Locate the cell with the specified text and output its [X, Y] center coordinate. 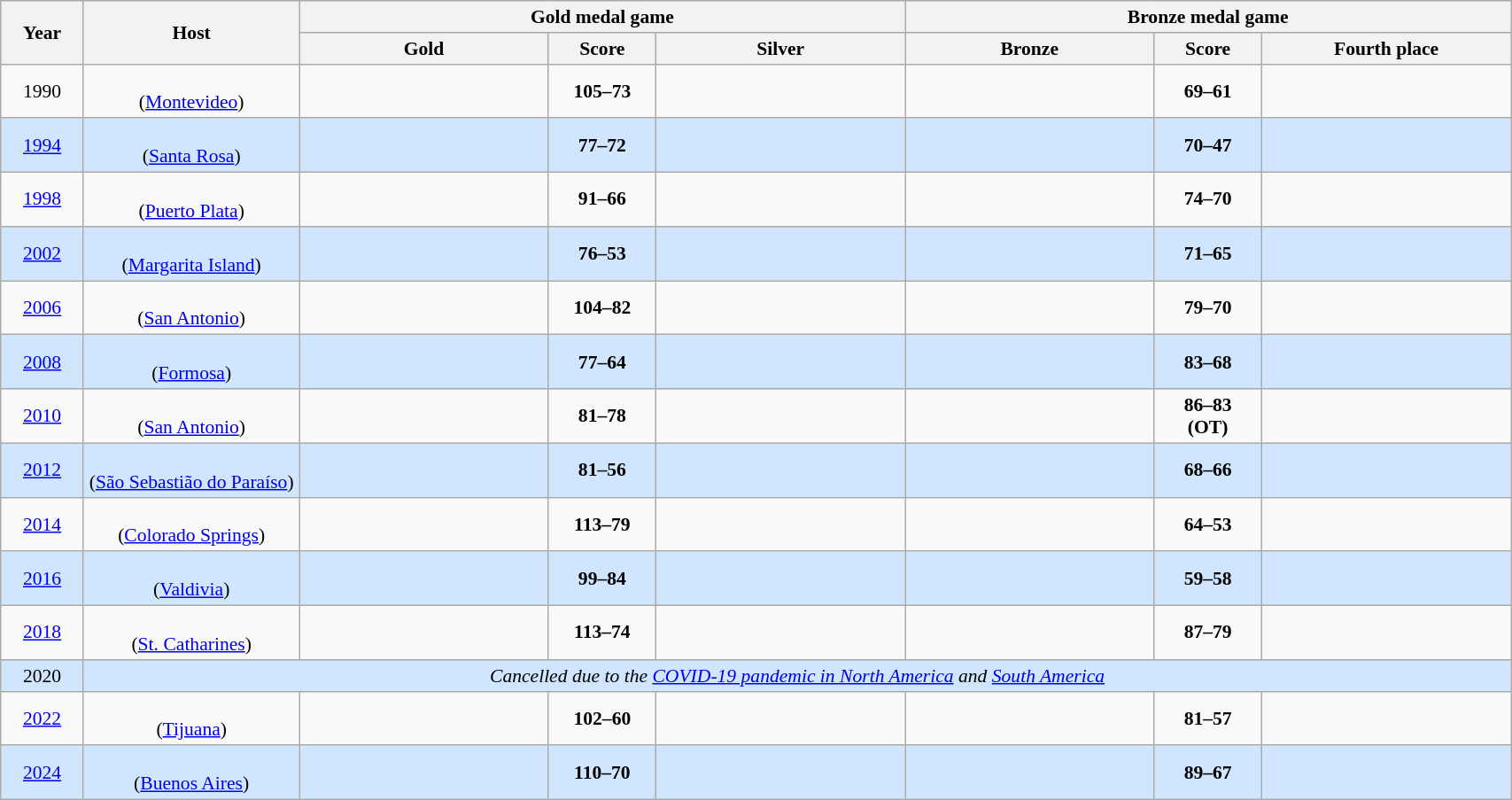
113–79 [602, 524]
70–47 [1208, 145]
2022 [43, 718]
64–53 [1208, 524]
1994 [43, 145]
(Santa Rosa) [191, 145]
83–68 [1208, 361]
2020 [43, 676]
(Colorado Springs) [191, 524]
69–61 [1208, 90]
110–70 [602, 773]
Cancelled due to the COVID-19 pandemic in North America and South America [797, 676]
(St. Catharines) [191, 633]
76–53 [602, 253]
Bronze [1029, 49]
105–73 [602, 90]
89–67 [1208, 773]
71–65 [1208, 253]
Host [191, 32]
102–60 [602, 718]
113–74 [602, 633]
Bronze medal game [1208, 17]
(São Sebastião do Paraíso) [191, 470]
(Buenos Aires) [191, 773]
2016 [43, 579]
86–83(OT) [1208, 416]
74–70 [1208, 200]
1998 [43, 200]
Fourth place [1387, 49]
2010 [43, 416]
Gold [423, 49]
59–58 [1208, 579]
(Formosa) [191, 361]
81–56 [602, 470]
81–78 [602, 416]
81–57 [1208, 718]
Gold medal game [602, 17]
2018 [43, 633]
77–72 [602, 145]
Silver [781, 49]
(Valdivia) [191, 579]
2008 [43, 361]
2012 [43, 470]
87–79 [1208, 633]
1990 [43, 90]
(Tijuana) [191, 718]
79–70 [1208, 308]
(Margarita Island) [191, 253]
91–66 [602, 200]
(Montevideo) [191, 90]
2006 [43, 308]
2024 [43, 773]
(Puerto Plata) [191, 200]
68–66 [1208, 470]
77–64 [602, 361]
104–82 [602, 308]
Year [43, 32]
2014 [43, 524]
2002 [43, 253]
99–84 [602, 579]
